Capture the cell that displays the provided text and extract its [X, Y] central coordinate. 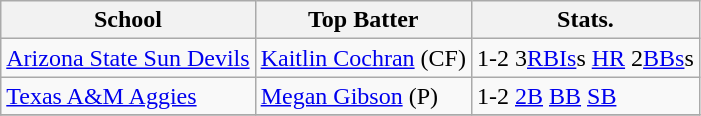
Arizona State Sun Devils [128, 58]
Stats. [585, 20]
1-2 2B BB SB [585, 96]
School [128, 20]
1-2 3RBIss HR 2BBss [585, 58]
Top Batter [363, 20]
Texas A&M Aggies [128, 96]
Kaitlin Cochran (CF) [363, 58]
Megan Gibson (P) [363, 96]
